Locate the cell with the specified text and output its (X, Y) center coordinate. 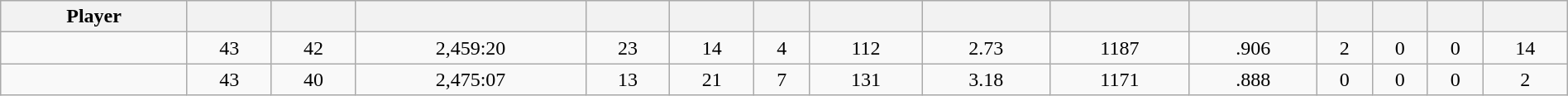
42 (313, 48)
21 (712, 79)
2,475:07 (471, 79)
2,459:20 (471, 48)
3.18 (986, 79)
23 (628, 48)
.888 (1253, 79)
7 (782, 79)
2.73 (986, 48)
131 (867, 79)
13 (628, 79)
1187 (1120, 48)
Player (94, 17)
40 (313, 79)
1171 (1120, 79)
112 (867, 48)
4 (782, 48)
.906 (1253, 48)
